Identify which cell holds the provided text, then report its [x, y] central coordinate. 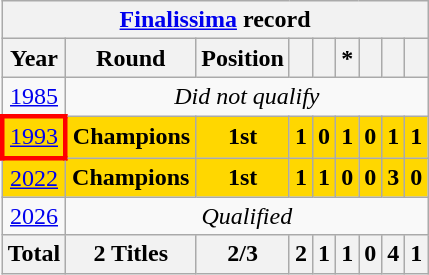
Position [243, 58]
4 [394, 254]
2 Titles [131, 254]
1985 [34, 97]
1993 [34, 136]
2026 [34, 216]
3 [394, 178]
* [348, 58]
2/3 [243, 254]
2 [300, 254]
Year [34, 58]
Finalissima record [215, 20]
Round [131, 58]
Qualified [247, 216]
Total [34, 254]
Did not qualify [247, 97]
2022 [34, 178]
